Return the (x, y) coordinate for the center point of the cell that contains the specified text.  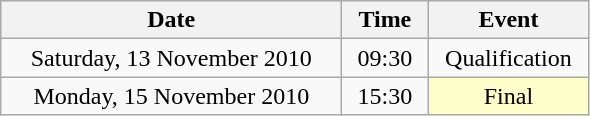
Monday, 15 November 2010 (172, 96)
Qualification (508, 58)
Event (508, 20)
Time (385, 20)
Final (508, 96)
Saturday, 13 November 2010 (172, 58)
Date (172, 20)
09:30 (385, 58)
15:30 (385, 96)
